Locate the cell with the specified text and output its [x, y] center coordinate. 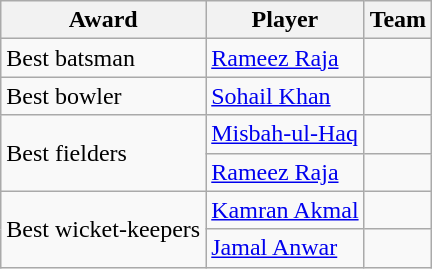
Player [285, 20]
Team [398, 20]
Best fielders [104, 153]
Award [104, 20]
Kamran Akmal [285, 210]
Best batsman [104, 58]
Best wicket-keepers [104, 229]
Jamal Anwar [285, 248]
Best bowler [104, 96]
Sohail Khan [285, 96]
Misbah-ul-Haq [285, 134]
